Find where the given text appears and provide that cell's center as [X, Y] coordinate. 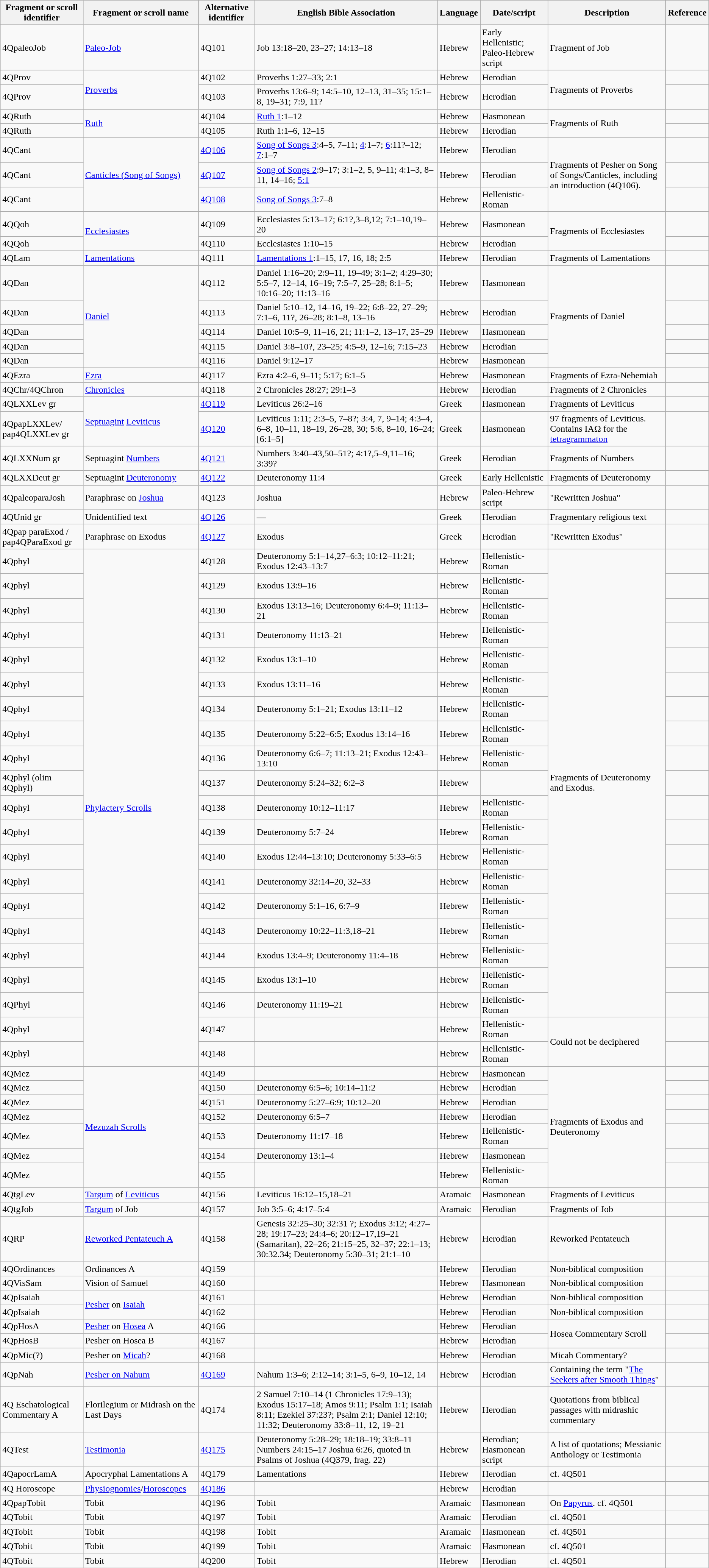
Ecclesiastes 1:10–15 [346, 243]
4Q102 [226, 77]
4Q126 [226, 517]
4Q174 [226, 1409]
Deuteronomy 10:22–11:3,18–21 [346, 931]
Fragments of Numbers [607, 458]
Proverbs [141, 89]
4Q146 [226, 1004]
4Q135 [226, 734]
Job 3:5–6; 4:17–5:4 [346, 1209]
4QPhyl [42, 1004]
Fragments of Exodus and Deuteronomy [607, 1127]
4Q150 [226, 1088]
4Q Horoscope [42, 1488]
Deuteronomy 5:7–24 [346, 832]
Fragments of Deuteronomy [607, 478]
4Q168 [226, 1355]
4Q140 [226, 857]
— [346, 517]
Ezra 4:2–6, 9–11; 5:17; 6:1–5 [346, 375]
4Q153 [226, 1136]
Fragments of 2 Chronicles [607, 390]
4Q127 [226, 536]
Proverbs 1:27–33; 2:1 [346, 77]
4Q167 [226, 1341]
4Q138 [226, 807]
Daniel 5:10–12, 14–16, 19–22; 6:8–22, 27–29; 7:1–6, 11?, 26–28; 8:1–8, 13–16 [346, 313]
Deuteronomy 11:19–21 [346, 1004]
English Bible Association [346, 13]
Could not be deciphered [607, 1042]
4QLXXNum gr [42, 458]
4Q117 [226, 375]
4Qpap paraExod / pap4QParaExod gr [42, 536]
Fragments of Job [607, 1209]
Deuteronomy 11:17–18 [346, 1136]
97 fragments of Leviticus. Contains ΙΑΩ for the tetragrammaton [607, 429]
Deuteronomy 11:4 [346, 478]
Mezuzah Scrolls [141, 1127]
"Rewritten Exodus" [607, 536]
Deuteronomy 32:14–20, 32–33 [346, 882]
4QpHosB [42, 1341]
Containing the term "The Seekers after Smooth Things" [607, 1375]
4Q197 [226, 1517]
Paleo-Job [141, 48]
4Q198 [226, 1532]
4Q130 [226, 610]
4Q108 [226, 199]
4Qphyl (olim 4Qphyl) [42, 783]
Lamentations 1:1–15, 17, 16, 18; 2:5 [346, 258]
4Q101 [226, 48]
4Q128 [226, 561]
4Q169 [226, 1375]
Daniel 10:5–9, 11–16, 21; 11:1–2, 13–17, 25–29 [346, 332]
4QChr/4QChron [42, 390]
4QpaleoparaJosh [42, 498]
Deuteronomy 6:5–7 [346, 1117]
Fragment of Job [607, 48]
Pesher on Isaiah [141, 1304]
Ecclesiastes [141, 231]
4Q110 [226, 243]
Exodus 13:4–9; Deuteronomy 11:4–18 [346, 955]
4Q107 [226, 175]
Exodus 13:13–16; Deuteronomy 6:4–9; 11:13–21 [346, 610]
Septuagint Numbers [141, 458]
4Q123 [226, 498]
4QpMic(?) [42, 1355]
4Q139 [226, 832]
Daniel 9:12–17 [346, 361]
4Q179 [226, 1474]
4Q120 [226, 429]
4QRP [42, 1239]
4Q109 [226, 224]
Leviticus 16:12–15,18–21 [346, 1195]
Joshua [346, 498]
Exodus [346, 536]
Paleo-Hebrew script [514, 498]
4Q106 [226, 150]
4Q147 [226, 1029]
4Q114 [226, 332]
Ecclesiastes 5:13–17; 6:1?,3–8,12; 7:1–10,19–20 [346, 224]
A list of quotations; Messianic Anthology or Testimonia [607, 1449]
Description [607, 13]
4QpNah [42, 1375]
4Q133 [226, 685]
Physiognomies/Horoscopes [141, 1488]
4Q155 [226, 1175]
4Q115 [226, 346]
4Q132 [226, 660]
4Q175 [226, 1449]
4Q161 [226, 1297]
Daniel 1:16–20; 2:9–11, 19–49; 3:1–2; 4:29–30; 5:5–7, 12–14, 16–19; 7:5–7, 25–28; 8:1–5; 10:16–20; 11:13–16 [346, 282]
Language [459, 13]
Deuteronomy 5:24–32; 6:2–3 [346, 783]
4Q152 [226, 1117]
4QUnid gr [42, 517]
Florilegium or Midrash on the Last Days [141, 1409]
Pesher on Micah? [141, 1355]
Deuteronomy 5:27–6:9; 10:12–20 [346, 1102]
Canticles (Song of Songs) [141, 175]
Job 13:18–20, 23–27; 14:13–18 [346, 48]
Fragments of Ezra-Nehemiah [607, 375]
Exodus 13:9–16 [346, 585]
4QtgJob [42, 1209]
Herodian; Hasmonean script [514, 1449]
4Q156 [226, 1195]
Fragments of Lamentations [607, 258]
4QpapLXXLev/ pap4QLXXLev gr [42, 429]
Testimonia [141, 1449]
4Q143 [226, 931]
Exodus 13:11–16 [346, 685]
4QpHosA [42, 1326]
Fragment or scroll identifier [42, 13]
Deuteronomy 5:1–16, 6:7–9 [346, 906]
4Q141 [226, 882]
Leviticus 26:2–16 [346, 404]
4QLXXLev gr [42, 404]
Pesher on Hosea B [141, 1341]
4Q122 [226, 478]
Quotations from biblical passages with midrashic commentary [607, 1409]
4Q159 [226, 1268]
Daniel [141, 317]
4Q116 [226, 361]
Fragment or scroll name [141, 13]
4Q104 [226, 116]
On Papyrus. cf. 4Q501 [607, 1503]
4Q200 [226, 1560]
Hosea Commentary Scroll [607, 1334]
Phylactery Scrolls [141, 807]
4Q160 [226, 1283]
2 Chronicles 28:27; 29:1–3 [346, 390]
4Q162 [226, 1312]
4Q144 [226, 955]
Fragments of Pesher on Song of Songs/Canticles, including an introduction (4Q106). [607, 175]
Fragmentary religious text [607, 517]
Ezra [141, 375]
Ruth 1:1–6, 12–15 [346, 131]
4Q148 [226, 1054]
4Q136 [226, 758]
4QVisSam [42, 1283]
Nahum 1:3–6; 2:12–14; 3:1–5, 6–9, 10–12, 14 [346, 1375]
4QapocrLamA [42, 1474]
Septuagint Leviticus [141, 421]
Fragments of Ruth [607, 123]
4Q134 [226, 709]
4Q112 [226, 282]
Ruth [141, 123]
4QLXXDeut gr [42, 478]
Micah Commentary? [607, 1355]
Septuagint Deuteronomy [141, 478]
4QEzra [42, 375]
Reference [687, 13]
4QpaleoJob [42, 48]
4Q158 [226, 1239]
Date/script [514, 13]
Chronicles [141, 390]
Numbers 3:40–43,50–51?; 4:1?,5–9,11–16; 3:39? [346, 458]
4Q131 [226, 635]
4Q196 [226, 1503]
Song of Songs 3:7–8 [346, 199]
4Q113 [226, 313]
Paraphrase on Joshua [141, 498]
Proverbs 13:6–9; 14:5–10, 12–13, 31–35; 15:1–8, 19–31; 7:9, 11? [346, 97]
Alternative identifier [226, 13]
4Q199 [226, 1546]
4QLam [42, 258]
4Q154 [226, 1156]
Song of Songs 2:9–17; 3:1–2, 5, 9–11; 4:1–3, 8–11, 14–16; 5:1 [346, 175]
4Q119 [226, 404]
Deuteronomy 5:28–29; 18:18–19; 33:8–11Numbers 24:15–17 Joshua 6:26, quoted in Psalms of Joshua (4Q379, frag. 22) [346, 1449]
Deuteronomy 6:5–6; 10:14–11:2 [346, 1088]
Deuteronomy 5:1–14,27–6:3; 10:12–11:21; Exodus 12:43–13:7 [346, 561]
4Q142 [226, 906]
Fragments of Proverbs [607, 89]
Pesher on Hosea A [141, 1326]
4Q149 [226, 1073]
Deuteronomy 13:1–4 [346, 1156]
4Q157 [226, 1209]
Fragments of Daniel [607, 317]
Reworked Pentateuch [607, 1239]
4Q151 [226, 1102]
Targum of Leviticus [141, 1195]
4Q129 [226, 585]
Fragments of Ecclesiastes [607, 231]
4Q145 [226, 980]
Daniel 3:8–10?, 23–25; 4:5–9, 12–16; 7:15–23 [346, 346]
Ruth 1:1–12 [346, 116]
4Q137 [226, 783]
4QtgLev [42, 1195]
Exodus 12:44–13:10; Deuteronomy 5:33–6:5 [346, 857]
Vision of Samuel [141, 1283]
4Q166 [226, 1326]
Paraphrase on Exodus [141, 536]
Targum of Job [141, 1209]
Pesher on Nahum [141, 1375]
Deuteronomy 11:13–21 [346, 635]
4Q186 [226, 1488]
Deuteronomy 6:6–7; 11:13–21; Exodus 12:43–13:10 [346, 758]
4Q111 [226, 258]
4QpapTobit [42, 1503]
4QTest [42, 1449]
Deuteronomy 10:12–11:17 [346, 807]
4Q103 [226, 97]
Fragments of Deuteronomy and Exodus. [607, 783]
4QOrdinances [42, 1268]
Early Hellenistic [514, 478]
4Q118 [226, 390]
Early Hellenistic; Paleo-Hebrew script [514, 48]
4Q Eschatological Commentary A [42, 1409]
4Q105 [226, 131]
Deuteronomy 5:1–21; Exodus 13:11–12 [346, 709]
4Q121 [226, 458]
Reworked Pentateuch A [141, 1239]
Leviticus 1:11; 2:3–5, 7–8?; 3:4, 7, 9–14; 4:3–4, 6–8, 10–11, 18–19, 26–28, 30; 5:6, 8–10, 16–24; [6:1–5] [346, 429]
Unidentified text [141, 517]
Deuteronomy 5:22–6:5; Exodus 13:14–16 [346, 734]
Ordinances A [141, 1268]
Apocryphal Lamentations A [141, 1474]
Song of Songs 3:4–5, 7–11; 4:1–7; 6:11?–12; 7:1–7 [346, 150]
"Rewritten Joshua" [607, 498]
